Detect which cell encompasses the target text, then output its (X, Y) center coordinate. 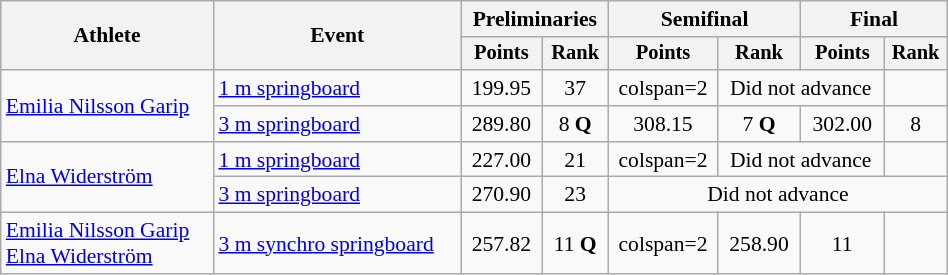
11 Q (576, 244)
270.90 (502, 195)
7 Q (758, 124)
258.90 (758, 244)
Semifinal (705, 19)
Emilia Nilsson Garip (108, 106)
23 (576, 195)
257.82 (502, 244)
308.15 (664, 124)
37 (576, 88)
Preliminaries (535, 19)
3 m synchro springboard (337, 244)
227.00 (502, 160)
Event (337, 36)
Emilia Nilsson Garip Elna Widerström (108, 244)
Final (874, 19)
302.00 (842, 124)
8 Q (576, 124)
289.80 (502, 124)
11 (842, 244)
21 (576, 160)
Elna Widerström (108, 178)
Athlete (108, 36)
8 (916, 124)
199.95 (502, 88)
